Pinpoint the cell where the given text exists, returning its (x, y) midpoint coordinate. 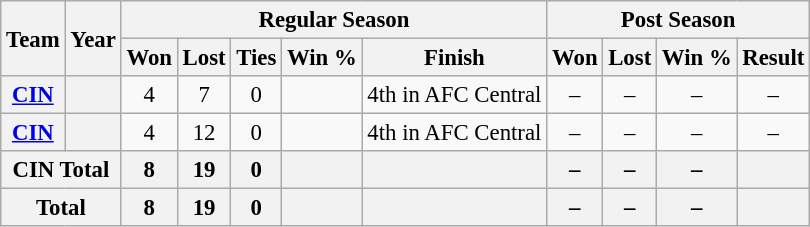
CIN Total (61, 170)
7 (204, 95)
Result (774, 58)
Post Season (678, 20)
12 (204, 133)
Total (61, 208)
Year (93, 38)
Ties (256, 58)
Finish (454, 58)
Regular Season (334, 20)
Team (33, 38)
